Pinpoint the cell where the given text exists, returning its [X, Y] midpoint coordinate. 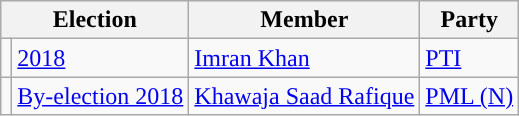
2018 [100, 58]
Member [304, 20]
Imran Khan [304, 58]
By-election 2018 [100, 96]
Khawaja Saad Rafique [304, 96]
Party [470, 20]
Election [95, 20]
PML (N) [470, 96]
PTI [470, 58]
